Extract the [x, y] coordinate from the center of the cell holding the provided text.  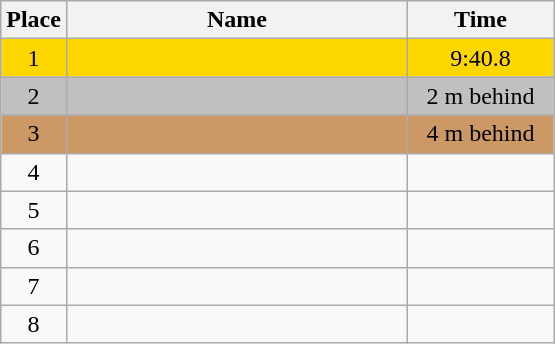
1 [34, 58]
4 [34, 172]
4 m behind [481, 134]
Name [236, 20]
6 [34, 248]
5 [34, 210]
7 [34, 286]
Time [481, 20]
Place [34, 20]
9:40.8 [481, 58]
3 [34, 134]
8 [34, 324]
2 [34, 96]
2 m behind [481, 96]
